Scan for the cell matching the given text and deliver its [X, Y] coordinate at center. 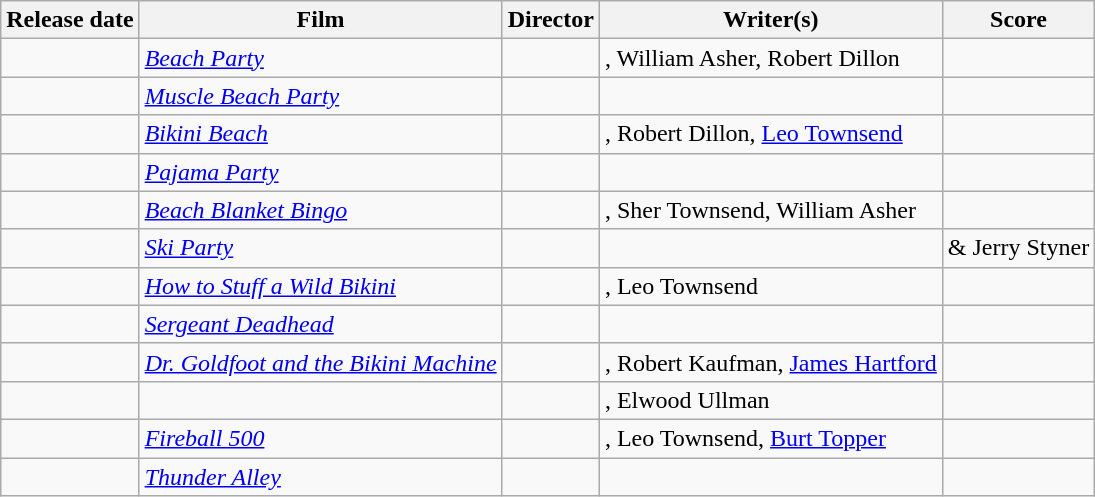
, Leo Townsend, Burt Topper [770, 438]
Thunder Alley [320, 477]
& Jerry Styner [1018, 248]
, Sher Townsend, William Asher [770, 210]
Dr. Goldfoot and the Bikini Machine [320, 362]
Ski Party [320, 248]
Release date [70, 20]
Fireball 500 [320, 438]
Director [550, 20]
, Elwood Ullman [770, 400]
Writer(s) [770, 20]
, Robert Dillon, Leo Townsend [770, 134]
Sergeant Deadhead [320, 324]
Beach Blanket Bingo [320, 210]
Score [1018, 20]
, Robert Kaufman, James Hartford [770, 362]
, Leo Townsend [770, 286]
Muscle Beach Party [320, 96]
Beach Party [320, 58]
Bikini Beach [320, 134]
Film [320, 20]
, William Asher, Robert Dillon [770, 58]
How to Stuff a Wild Bikini [320, 286]
Pajama Party [320, 172]
